Find where the given text appears and provide that cell's center as [x, y] coordinate. 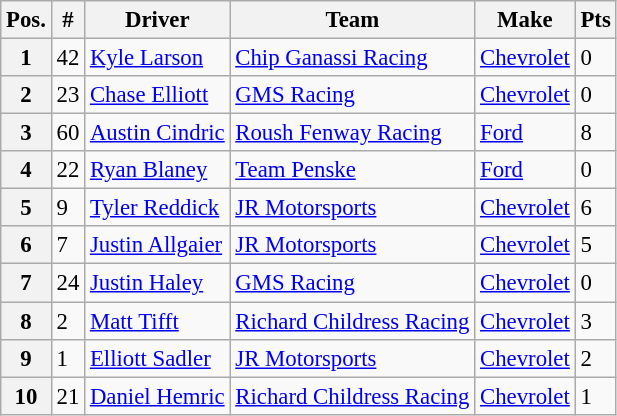
Pos. [26, 20]
Ryan Blaney [158, 170]
Daniel Hemric [158, 396]
Roush Fenway Racing [352, 133]
Pts [596, 20]
60 [68, 133]
Make [525, 20]
4 [26, 170]
10 [26, 396]
Matt Tifft [158, 321]
Tyler Reddick [158, 208]
Justin Haley [158, 283]
21 [68, 396]
Justin Allgaier [158, 245]
Chase Elliott [158, 95]
24 [68, 283]
Team [352, 20]
Driver [158, 20]
# [68, 20]
Chip Ganassi Racing [352, 58]
Austin Cindric [158, 133]
22 [68, 170]
42 [68, 58]
Kyle Larson [158, 58]
23 [68, 95]
Team Penske [352, 170]
Elliott Sadler [158, 358]
